Detect which cell encompasses the target text, then output its [x, y] center coordinate. 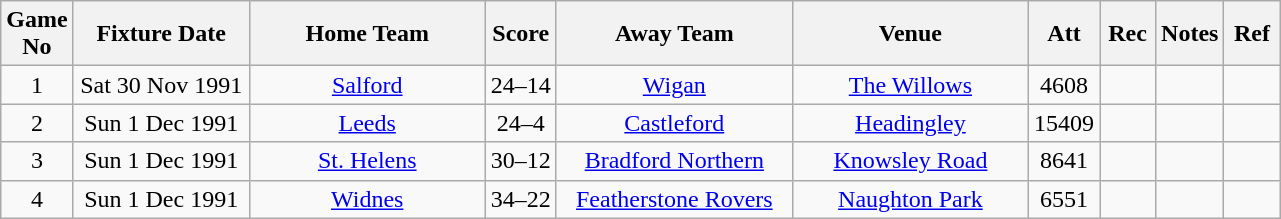
Leeds [367, 123]
Knowsley Road [910, 161]
1 [37, 85]
Rec [1128, 34]
The Willows [910, 85]
30–12 [520, 161]
Home Team [367, 34]
Naughton Park [910, 199]
24–4 [520, 123]
Away Team [674, 34]
Venue [910, 34]
Att [1064, 34]
Headingley [910, 123]
4608 [1064, 85]
Score [520, 34]
Ref [1252, 34]
St. Helens [367, 161]
4 [37, 199]
Sat 30 Nov 1991 [161, 85]
Bradford Northern [674, 161]
2 [37, 123]
Fixture Date [161, 34]
Notes [1190, 34]
Widnes [367, 199]
24–14 [520, 85]
3 [37, 161]
8641 [1064, 161]
Game No [37, 34]
Featherstone Rovers [674, 199]
6551 [1064, 199]
Castleford [674, 123]
34–22 [520, 199]
Salford [367, 85]
Wigan [674, 85]
15409 [1064, 123]
